Find where the given text appears and provide that cell's center as [x, y] coordinate. 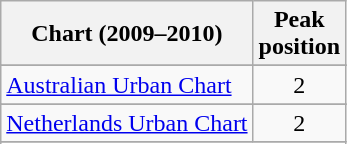
Chart (2009–2010) [127, 34]
Peakposition [299, 34]
Netherlands Urban Chart [127, 123]
Australian Urban Chart [127, 85]
